From the cell containing the given text, extract its center point as (X, Y) coordinate. 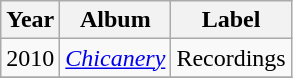
Album (116, 20)
Recordings (231, 58)
2010 (30, 58)
Chicanery (116, 58)
Label (231, 20)
Year (30, 20)
